Determine the [X, Y] coordinate at the center of the cell enclosing the given text.  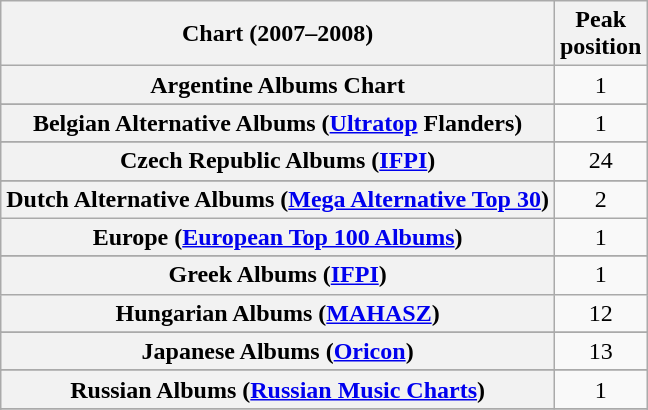
Argentine Albums Chart [278, 85]
Europe (European Top 100 Albums) [278, 237]
Hungarian Albums (MAHASZ) [278, 313]
Russian Albums (Russian Music Charts) [278, 389]
Japanese Albums (Oricon) [278, 351]
Chart (2007–2008) [278, 34]
Dutch Alternative Albums (Mega Alternative Top 30) [278, 199]
13 [600, 351]
12 [600, 313]
24 [600, 161]
Czech Republic Albums (IFPI) [278, 161]
Greek Albums (IFPI) [278, 275]
Peakposition [600, 34]
2 [600, 199]
Belgian Alternative Albums (Ultratop Flanders) [278, 123]
